Identify which cell holds the provided text, then report its (X, Y) central coordinate. 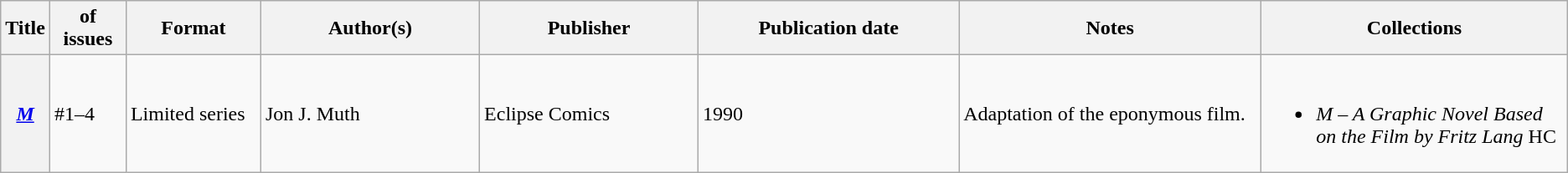
Jon J. Muth (370, 114)
Title (25, 28)
Author(s) (370, 28)
Adaptation of the eponymous film. (1111, 114)
M – A Graphic Novel Based on the Film by Fritz Lang HC (1415, 114)
Notes (1111, 28)
of issues (87, 28)
Limited series (193, 114)
M (25, 114)
Collections (1415, 28)
1990 (829, 114)
Publisher (590, 28)
Format (193, 28)
Publication date (829, 28)
Eclipse Comics (590, 114)
#1–4 (87, 114)
